For the text-containing cell, return its midpoint in [X, Y] coordinate format. 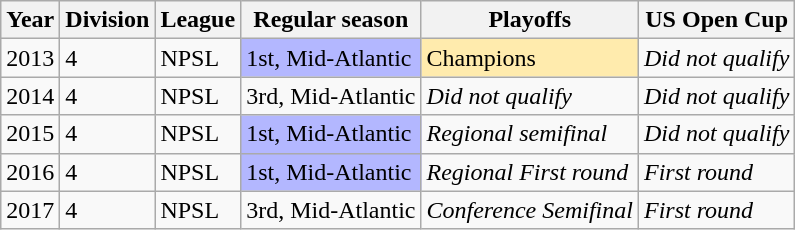
2014 [30, 96]
Conference Semifinal [530, 210]
US Open Cup [716, 20]
Regular season [331, 20]
Champions [530, 58]
Regional semifinal [530, 134]
Playoffs [530, 20]
League [198, 20]
2013 [30, 58]
Division [108, 20]
2017 [30, 210]
Year [30, 20]
2015 [30, 134]
Regional First round [530, 172]
2016 [30, 172]
